Output the (x, y) coordinate of the center of the cell containing the given text.  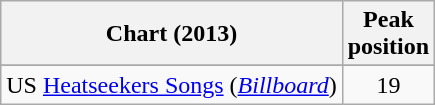
Peakposition (388, 34)
Chart (2013) (172, 34)
19 (388, 85)
US Heatseekers Songs (Billboard) (172, 85)
